For the text-containing cell, return its midpoint in [X, Y] coordinate format. 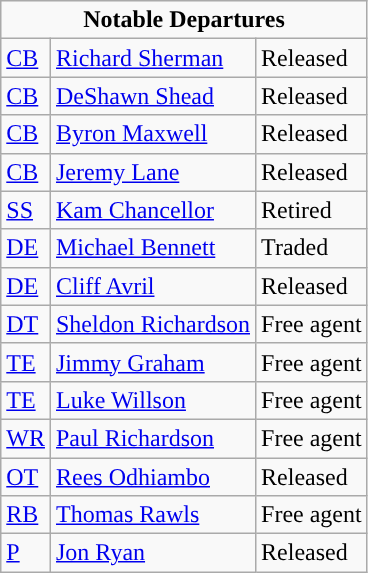
Retired [312, 210]
Jimmy Graham [152, 362]
SS [26, 210]
Richard Sherman [152, 58]
OT [26, 477]
Thomas Rawls [152, 515]
WR [26, 438]
Byron Maxwell [152, 134]
Rees Odhiambo [152, 477]
DT [26, 324]
RB [26, 515]
Kam Chancellor [152, 210]
Michael Bennett [152, 248]
P [26, 553]
Jeremy Lane [152, 172]
Jon Ryan [152, 553]
Notable Departures [184, 20]
Cliff Avril [152, 286]
Sheldon Richardson [152, 324]
Paul Richardson [152, 438]
Luke Willson [152, 400]
DeShawn Shead [152, 96]
Traded [312, 248]
